Provide the [x, y] coordinate of the cell's center where the given text is located.  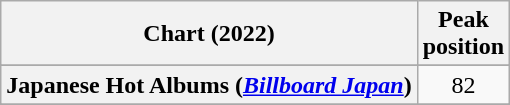
Peakposition [463, 34]
Chart (2022) [209, 34]
82 [463, 85]
Japanese Hot Albums (Billboard Japan) [209, 85]
